For the text-containing cell, return its midpoint in (x, y) coordinate format. 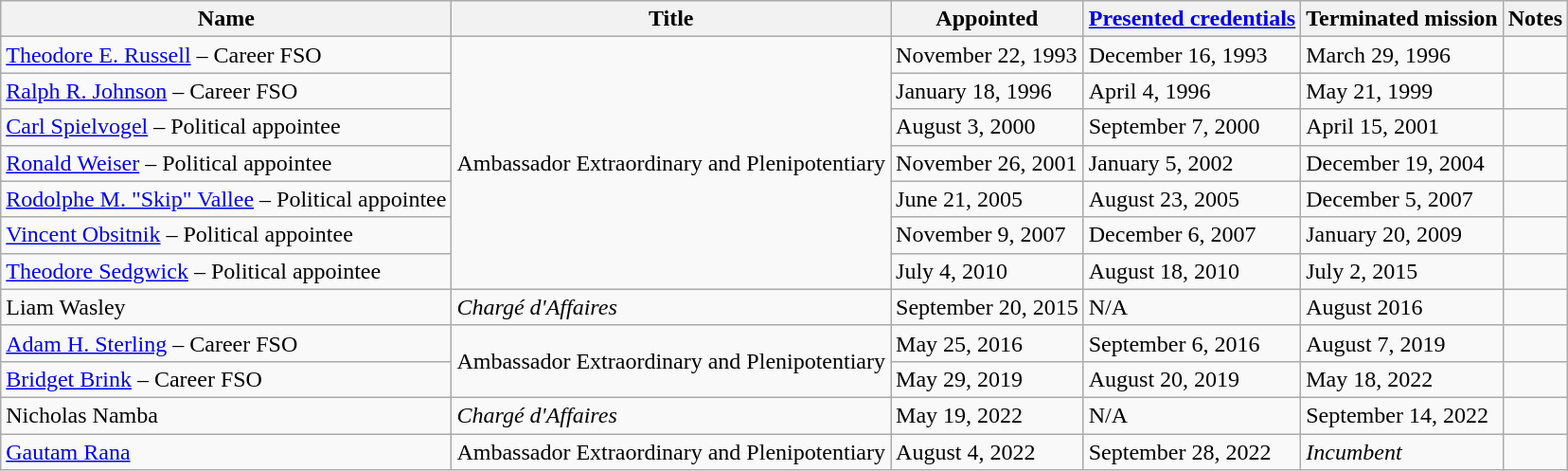
August 3, 2000 (988, 127)
July 4, 2010 (988, 271)
Ralph R. Johnson – Career FSO (226, 91)
November 22, 1993 (988, 55)
December 6, 2007 (1191, 235)
August 23, 2005 (1191, 199)
September 20, 2015 (988, 307)
May 29, 2019 (988, 379)
September 7, 2000 (1191, 127)
Theodore E. Russell – Career FSO (226, 55)
April 4, 1996 (1191, 91)
Ronald Weiser – Political appointee (226, 163)
January 18, 1996 (988, 91)
Gautam Rana (226, 452)
December 16, 1993 (1191, 55)
Presented credentials (1191, 19)
Incumbent (1402, 452)
September 6, 2016 (1191, 343)
May 21, 1999 (1402, 91)
November 9, 2007 (988, 235)
December 5, 2007 (1402, 199)
Rodolphe M. "Skip" Vallee – Political appointee (226, 199)
December 19, 2004 (1402, 163)
April 15, 2001 (1402, 127)
November 26, 2001 (988, 163)
March 29, 1996 (1402, 55)
January 5, 2002 (1191, 163)
Theodore Sedgwick – Political appointee (226, 271)
May 18, 2022 (1402, 379)
August 18, 2010 (1191, 271)
Carl Spielvogel – Political appointee (226, 127)
September 28, 2022 (1191, 452)
September 14, 2022 (1402, 415)
Bridget Brink – Career FSO (226, 379)
Appointed (988, 19)
Liam Wasley (226, 307)
Nicholas Namba (226, 415)
Name (226, 19)
August 4, 2022 (988, 452)
August 7, 2019 (1402, 343)
May 19, 2022 (988, 415)
August 20, 2019 (1191, 379)
January 20, 2009 (1402, 235)
August 2016 (1402, 307)
May 25, 2016 (988, 343)
Adam H. Sterling – Career FSO (226, 343)
July 2, 2015 (1402, 271)
Terminated mission (1402, 19)
June 21, 2005 (988, 199)
Vincent Obsitnik – Political appointee (226, 235)
Title (671, 19)
Notes (1535, 19)
